Extract the [X, Y] coordinate from the center of the cell holding the provided text.  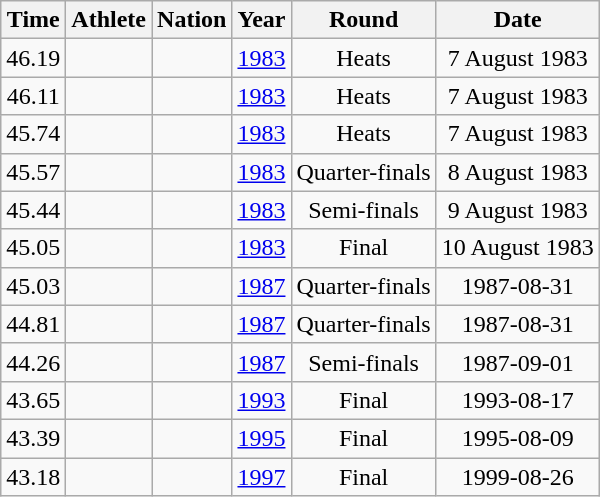
Nation [192, 20]
1993-08-17 [518, 400]
43.39 [34, 438]
44.26 [34, 362]
45.03 [34, 286]
43.65 [34, 400]
45.74 [34, 134]
1999-08-26 [518, 477]
Round [364, 20]
44.81 [34, 324]
9 August 1983 [518, 210]
1995-08-09 [518, 438]
46.11 [34, 96]
45.57 [34, 172]
Year [262, 20]
Athlete [109, 20]
Date [518, 20]
45.05 [34, 248]
Time [34, 20]
1993 [262, 400]
10 August 1983 [518, 248]
43.18 [34, 477]
8 August 1983 [518, 172]
1995 [262, 438]
1997 [262, 477]
45.44 [34, 210]
46.19 [34, 58]
1987-09-01 [518, 362]
